Pinpoint the cell where the given text exists, returning its (x, y) midpoint coordinate. 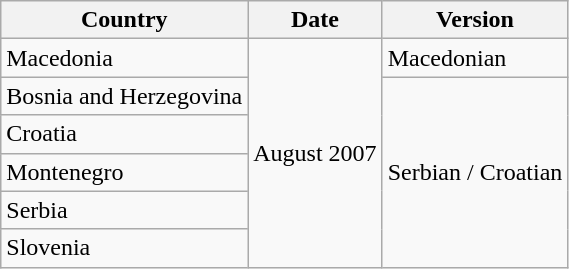
Country (124, 20)
Date (315, 20)
Version (475, 20)
August 2007 (315, 153)
Montenegro (124, 172)
Serbian / Croatian (475, 172)
Croatia (124, 134)
Slovenia (124, 248)
Macedonian (475, 58)
Macedonia (124, 58)
Bosnia and Herzegovina (124, 96)
Serbia (124, 210)
